Search for the cell housing the specified text and yield its (x, y) center coordinate. 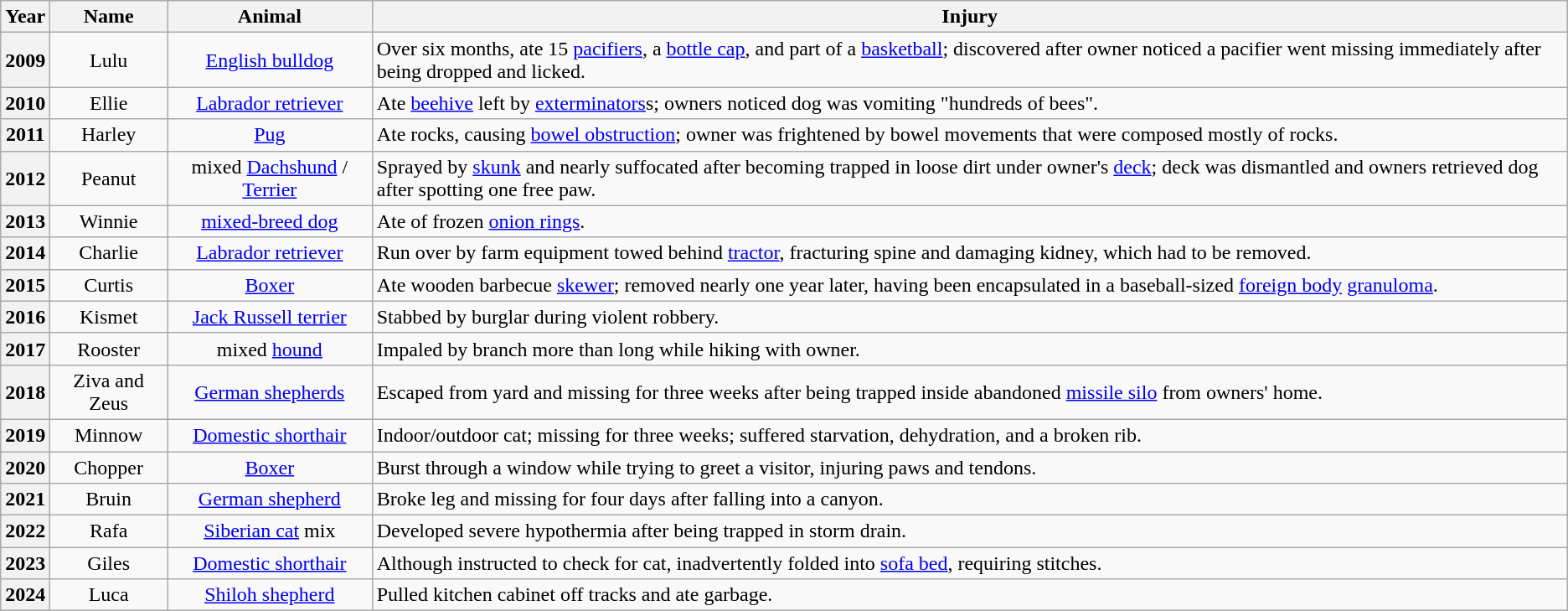
2009 (25, 60)
Ate beehive left by exterminatorss; owners noticed dog was vomiting "hundreds of bees". (970, 103)
2022 (25, 531)
Shiloh shepherd (270, 595)
2020 (25, 467)
Name (109, 17)
Stabbed by burglar during violent robbery. (970, 317)
Curtis (109, 285)
Ate of frozen onion rings. (970, 221)
2021 (25, 500)
2017 (25, 349)
Developed severe hypothermia after being trapped in storm drain. (970, 531)
Ate wooden barbecue skewer; removed nearly one year later, having been encapsulated in a baseball-sized foreign body granuloma. (970, 285)
German shepherd (270, 500)
2014 (25, 253)
Bruin (109, 500)
Lulu (109, 60)
Jack Russell terrier (270, 317)
Injury (970, 17)
2018 (25, 392)
Siberian cat mix (270, 531)
mixed Dachshund / Terrier (270, 178)
2023 (25, 563)
2011 (25, 135)
2019 (25, 435)
Peanut (109, 178)
Charlie (109, 253)
mixed hound (270, 349)
Rafa (109, 531)
2010 (25, 103)
Although instructed to check for cat, inadvertently folded into sofa bed, requiring stitches. (970, 563)
Impaled by branch more than long while hiking with owner. (970, 349)
Pulled kitchen cabinet off tracks and ate garbage. (970, 595)
2013 (25, 221)
Indoor/outdoor cat; missing for three weeks; suffered starvation, dehydration, and a broken rib. (970, 435)
2016 (25, 317)
2024 (25, 595)
Pug (270, 135)
Harley (109, 135)
Minnow (109, 435)
Burst through a window while trying to greet a visitor, injuring paws and tendons. (970, 467)
Animal (270, 17)
mixed-breed dog (270, 221)
Broke leg and missing for four days after falling into a canyon. (970, 500)
Rooster (109, 349)
Escaped from yard and missing for three weeks after being trapped inside abandoned missile silo from owners' home. (970, 392)
Chopper (109, 467)
Giles (109, 563)
German shepherds (270, 392)
2012 (25, 178)
2015 (25, 285)
Ate rocks, causing bowel obstruction; owner was frightened by bowel movements that were composed mostly of rocks. (970, 135)
English bulldog (270, 60)
Winnie (109, 221)
Year (25, 17)
Ellie (109, 103)
Ziva and Zeus (109, 392)
Kismet (109, 317)
Run over by farm equipment towed behind tractor, fracturing spine and damaging kidney, which had to be removed. (970, 253)
Luca (109, 595)
